Determine the [X, Y] coordinate at the center of the cell enclosing the given text.  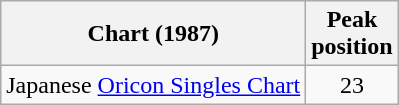
23 [352, 85]
Chart (1987) [154, 34]
Peakposition [352, 34]
Japanese Oricon Singles Chart [154, 85]
